For the text-containing cell, return its midpoint in (x, y) coordinate format. 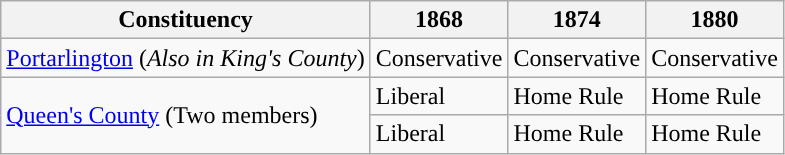
Constituency (186, 20)
1868 (439, 20)
Queen's County (Two members) (186, 115)
Portarlington (Also in King's County) (186, 58)
1874 (577, 20)
1880 (715, 20)
